Locate the cell with the specified text and output its [x, y] center coordinate. 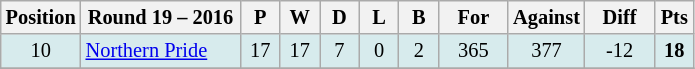
L [379, 17]
Diff [620, 17]
Northern Pride [161, 51]
Pts [674, 17]
W [300, 17]
7 [340, 51]
Against [546, 17]
18 [674, 51]
Position [41, 17]
For [474, 17]
B [419, 17]
Round 19 – 2016 [161, 17]
P [260, 17]
10 [41, 51]
365 [474, 51]
0 [379, 51]
377 [546, 51]
-12 [620, 51]
D [340, 17]
2 [419, 51]
